Search for the cell housing the specified text and yield its [X, Y] center coordinate. 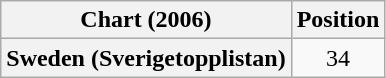
Sweden (Sverigetopplistan) [146, 58]
Position [338, 20]
34 [338, 58]
Chart (2006) [146, 20]
